Extract the [X, Y] coordinate from the center of the cell holding the provided text.  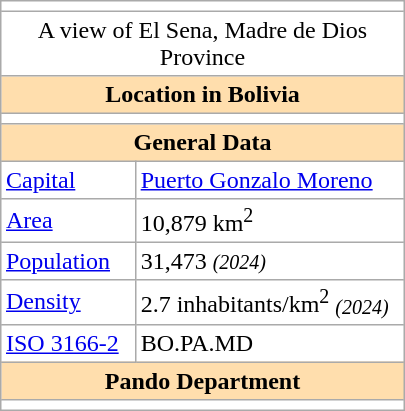
ISO 3166-2 [68, 343]
10,879 km2 [270, 221]
Density [68, 302]
Pando Department [203, 381]
2.7 inhabitants/km2 (2024) [270, 302]
Puerto Gonzalo Moreno [270, 180]
Location in Bolivia [203, 95]
General Data [203, 143]
Population [68, 262]
A view of El Sena, Madre de Dios Province [203, 43]
Area [68, 221]
31,473 (2024) [270, 262]
BO.PA.MD [270, 343]
Capital [68, 180]
